Capture the cell that displays the provided text and extract its [X, Y] central coordinate. 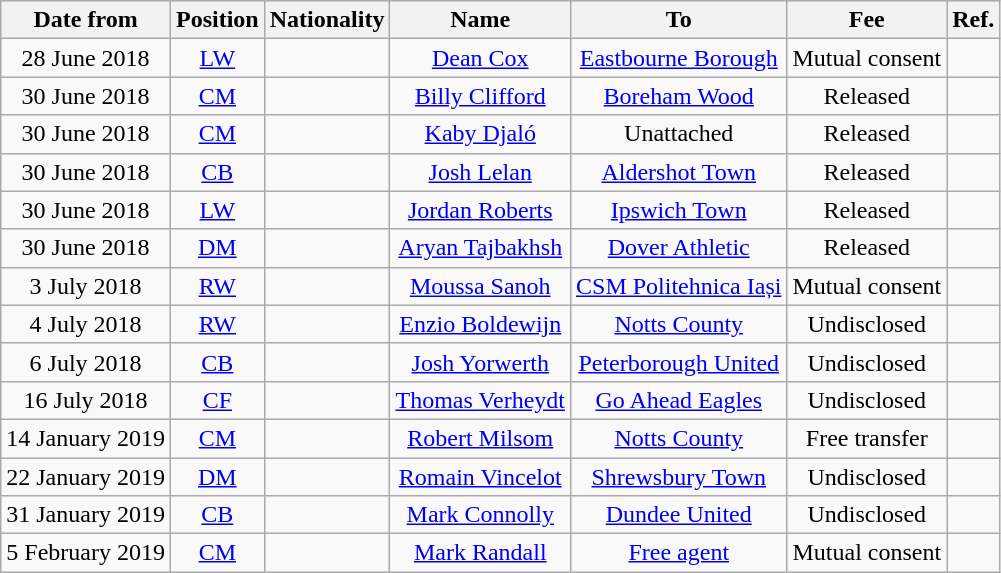
Mark Randall [480, 553]
Free agent [679, 553]
Peterborough United [679, 362]
Go Ahead Eagles [679, 400]
Moussa Sanoh [480, 286]
4 July 2018 [86, 324]
Dover Athletic [679, 248]
Unattached [679, 134]
6 July 2018 [86, 362]
To [679, 20]
Shrewsbury Town [679, 477]
Romain Vincelot [480, 477]
CF [217, 400]
CSM Politehnica Iași [679, 286]
Ipswich Town [679, 210]
3 July 2018 [86, 286]
Eastbourne Borough [679, 58]
Thomas Verheydt [480, 400]
Fee [867, 20]
Date from [86, 20]
Jordan Roberts [480, 210]
Free transfer [867, 438]
Josh Yorwerth [480, 362]
Position [217, 20]
28 June 2018 [86, 58]
Dean Cox [480, 58]
16 July 2018 [86, 400]
Dundee United [679, 515]
Boreham Wood [679, 96]
14 January 2019 [86, 438]
Aldershot Town [679, 172]
5 February 2019 [86, 553]
Nationality [327, 20]
Enzio Boldewijn [480, 324]
Name [480, 20]
22 January 2019 [86, 477]
Kaby Djaló [480, 134]
Billy Clifford [480, 96]
Josh Lelan [480, 172]
Robert Milsom [480, 438]
Mark Connolly [480, 515]
Ref. [974, 20]
31 January 2019 [86, 515]
Aryan Tajbakhsh [480, 248]
